Determine the [X, Y] coordinate at the center of the cell enclosing the given text.  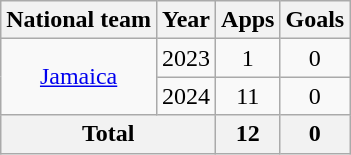
National team [79, 20]
Goals [315, 20]
Year [186, 20]
1 [248, 58]
12 [248, 134]
Apps [248, 20]
Jamaica [79, 77]
2023 [186, 58]
2024 [186, 96]
Total [108, 134]
11 [248, 96]
